Find where the given text appears and provide that cell's center as [x, y] coordinate. 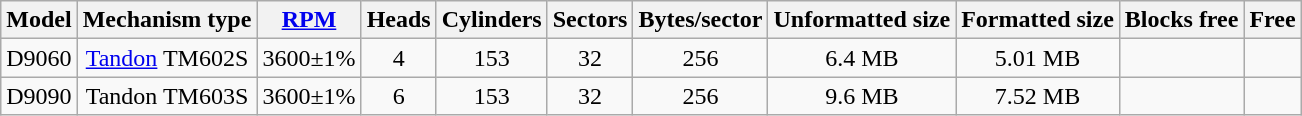
Bytes/sector [700, 20]
6 [398, 96]
D9060 [39, 58]
5.01 MB [1038, 58]
RPM [309, 20]
Unformatted size [862, 20]
Mechanism type [167, 20]
Formatted size [1038, 20]
Sectors [590, 20]
6.4 MB [862, 58]
Heads [398, 20]
D9090 [39, 96]
7.52 MB [1038, 96]
Model [39, 20]
Blocks free [1182, 20]
Cylinders [492, 20]
Free [1272, 20]
Tandon TM602S [167, 58]
Tandon TM603S [167, 96]
9.6 MB [862, 96]
4 [398, 58]
